Return the [x, y] coordinate for the center point of the cell that contains the specified text.  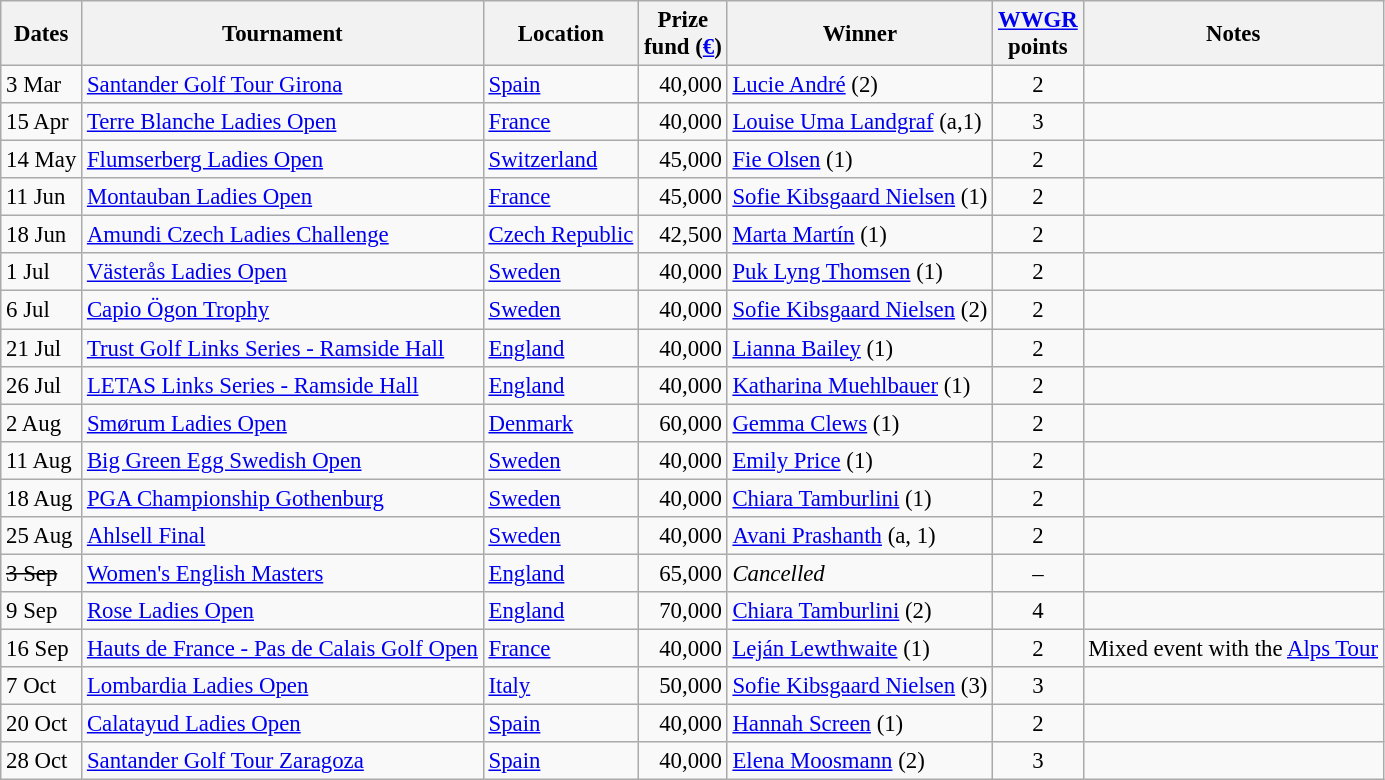
3 Mar [42, 85]
Hannah Screen (1) [860, 724]
Fie Olsen (1) [860, 160]
Montauban Ladies Open [283, 197]
Marta Martín (1) [860, 235]
11 Jun [42, 197]
Capio Ögon Trophy [283, 310]
Flumserberg Ladies Open [283, 160]
25 Aug [42, 536]
Puk Lyng Thomsen (1) [860, 273]
Winner [860, 34]
Women's English Masters [283, 573]
Elena Moosmann (2) [860, 761]
7 Oct [42, 686]
3 Sep [42, 573]
70,000 [683, 611]
42,500 [683, 235]
26 Jul [42, 385]
6 Jul [42, 310]
Sofie Kibsgaard Nielsen (3) [860, 686]
15 Apr [42, 122]
Location [560, 34]
Prizefund (€) [683, 34]
18 Aug [42, 498]
Louise Uma Landgraf (a,1) [860, 122]
Santander Golf Tour Zaragoza [283, 761]
Katharina Muehlbauer (1) [860, 385]
18 Jun [42, 235]
Avani Prashanth (a, 1) [860, 536]
Västerås Ladies Open [283, 273]
Sofie Kibsgaard Nielsen (1) [860, 197]
9 Sep [42, 611]
60,000 [683, 423]
Tournament [283, 34]
Santander Golf Tour Girona [283, 85]
Notes [1233, 34]
Emily Price (1) [860, 460]
Lianna Bailey (1) [860, 348]
Trust Golf Links Series - Ramside Hall [283, 348]
Sofie Kibsgaard Nielsen (2) [860, 310]
Switzerland [560, 160]
Mixed event with the Alps Tour [1233, 648]
WWGRpoints [1038, 34]
Chiara Tamburlini (1) [860, 498]
21 Jul [42, 348]
Cancelled [860, 573]
28 Oct [42, 761]
11 Aug [42, 460]
Smørum Ladies Open [283, 423]
– [1038, 573]
Leján Lewthwaite (1) [860, 648]
Hauts de France - Pas de Calais Golf Open [283, 648]
4 [1038, 611]
Lombardia Ladies Open [283, 686]
Amundi Czech Ladies Challenge [283, 235]
20 Oct [42, 724]
Chiara Tamburlini (2) [860, 611]
16 Sep [42, 648]
Terre Blanche Ladies Open [283, 122]
Italy [560, 686]
Czech Republic [560, 235]
Calatayud Ladies Open [283, 724]
14 May [42, 160]
1 Jul [42, 273]
Gemma Clews (1) [860, 423]
Ahlsell Final [283, 536]
65,000 [683, 573]
Dates [42, 34]
50,000 [683, 686]
LETAS Links Series - Ramside Hall [283, 385]
Big Green Egg Swedish Open [283, 460]
Denmark [560, 423]
Rose Ladies Open [283, 611]
PGA Championship Gothenburg [283, 498]
Lucie André (2) [860, 85]
2 Aug [42, 423]
